Detect which cell encompasses the target text, then output its [X, Y] center coordinate. 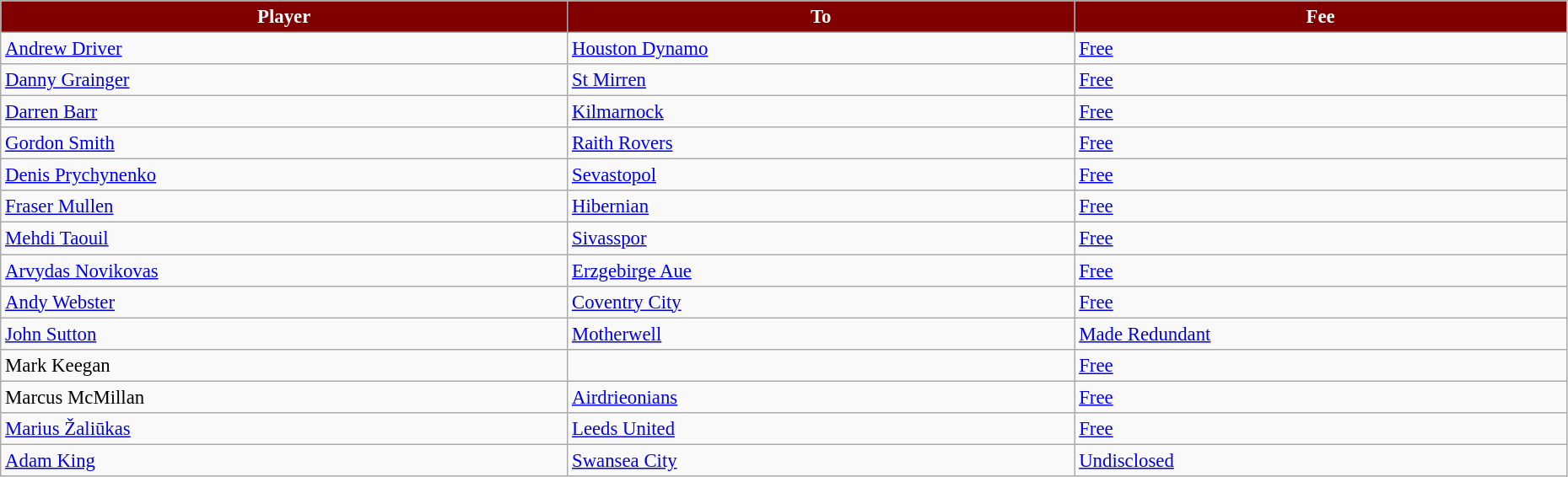
Motherwell [822, 334]
Raith Rovers [822, 143]
Erzgebirge Aue [822, 271]
Mehdi Taouil [284, 238]
Marcus McMillan [284, 397]
Coventry City [822, 302]
Andy Webster [284, 302]
Denis Prychynenko [284, 175]
Gordon Smith [284, 143]
Swansea City [822, 460]
Arvydas Novikovas [284, 271]
Houston Dynamo [822, 49]
Sivasspor [822, 238]
Mark Keegan [284, 365]
Danny Grainger [284, 80]
Adam King [284, 460]
Darren Barr [284, 112]
Undisclosed [1321, 460]
To [822, 17]
Made Redundant [1321, 334]
St Mirren [822, 80]
John Sutton [284, 334]
Hibernian [822, 206]
Sevastopol [822, 175]
Fraser Mullen [284, 206]
Airdrieonians [822, 397]
Fee [1321, 17]
Kilmarnock [822, 112]
Andrew Driver [284, 49]
Leeds United [822, 429]
Player [284, 17]
Marius Žaliūkas [284, 429]
